Detect which cell encompasses the target text, then output its [X, Y] center coordinate. 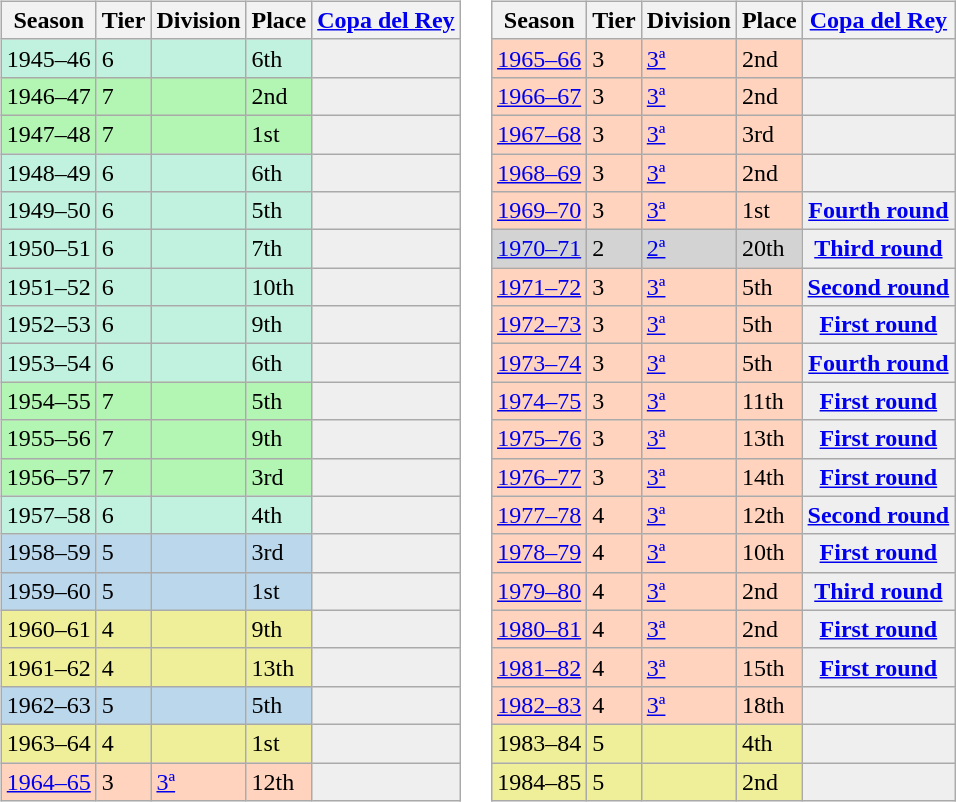
18th [769, 705]
7th [279, 249]
1984–85 [540, 781]
1962–63 [48, 705]
1950–51 [48, 249]
1955–56 [48, 439]
1967–68 [540, 134]
15th [769, 667]
1946–47 [48, 96]
1982–83 [540, 705]
1956–57 [48, 477]
1980–81 [540, 629]
1970–71 [540, 249]
1976–77 [540, 477]
1953–54 [48, 363]
11th [769, 401]
1949–50 [48, 211]
1963–64 [48, 743]
1974–75 [540, 401]
1961–62 [48, 667]
1958–59 [48, 553]
1959–60 [48, 591]
1968–69 [540, 173]
1981–82 [540, 667]
1964–65 [48, 781]
1983–84 [540, 743]
1947–48 [48, 134]
14th [769, 477]
1971–72 [540, 287]
1979–80 [540, 591]
1966–67 [540, 96]
1969–70 [540, 211]
1945–46 [48, 58]
1977–78 [540, 515]
2ª [688, 249]
1972–73 [540, 325]
1960–61 [48, 629]
1957–58 [48, 515]
1951–52 [48, 287]
2 [614, 249]
1978–79 [540, 553]
1973–74 [540, 363]
1975–76 [540, 439]
1948–49 [48, 173]
1952–53 [48, 325]
1954–55 [48, 401]
20th [769, 249]
1965–66 [540, 58]
